Extract the (X, Y) coordinate from the center of the cell holding the provided text.  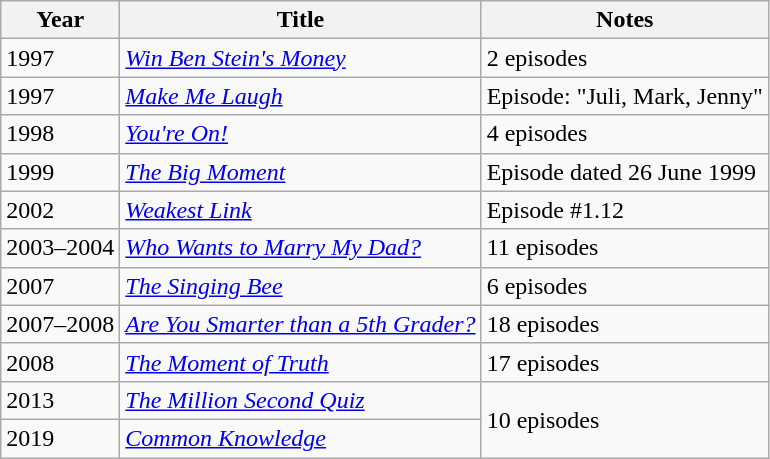
2013 (60, 400)
17 episodes (624, 362)
The Singing Bee (300, 286)
Win Ben Stein's Money (300, 58)
4 episodes (624, 134)
2019 (60, 438)
2002 (60, 210)
6 episodes (624, 286)
2007 (60, 286)
Episode: "Juli, Mark, Jenny" (624, 96)
2008 (60, 362)
18 episodes (624, 324)
Common Knowledge (300, 438)
2007–2008 (60, 324)
Notes (624, 20)
Title (300, 20)
You're On! (300, 134)
11 episodes (624, 248)
The Big Moment (300, 172)
Who Wants to Marry My Dad? (300, 248)
Make Me Laugh (300, 96)
1999 (60, 172)
Are You Smarter than a 5th Grader? (300, 324)
The Moment of Truth (300, 362)
2 episodes (624, 58)
Weakest Link (300, 210)
Year (60, 20)
2003–2004 (60, 248)
Episode #1.12 (624, 210)
10 episodes (624, 419)
Episode dated 26 June 1999 (624, 172)
1998 (60, 134)
The Million Second Quiz (300, 400)
